Provide the [x, y] coordinate of the cell's center where the given text is located.  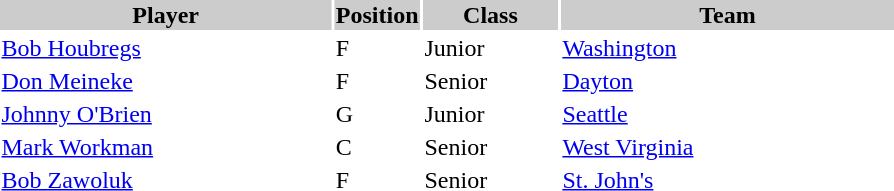
Don Meineke [166, 81]
Seattle [728, 114]
Dayton [728, 81]
West Virginia [728, 147]
Team [728, 15]
Bob Houbregs [166, 48]
Washington [728, 48]
G [377, 114]
Class [490, 15]
Player [166, 15]
Mark Workman [166, 147]
C [377, 147]
Position [377, 15]
Johnny O'Brien [166, 114]
